Identify which cell holds the provided text, then report its (x, y) central coordinate. 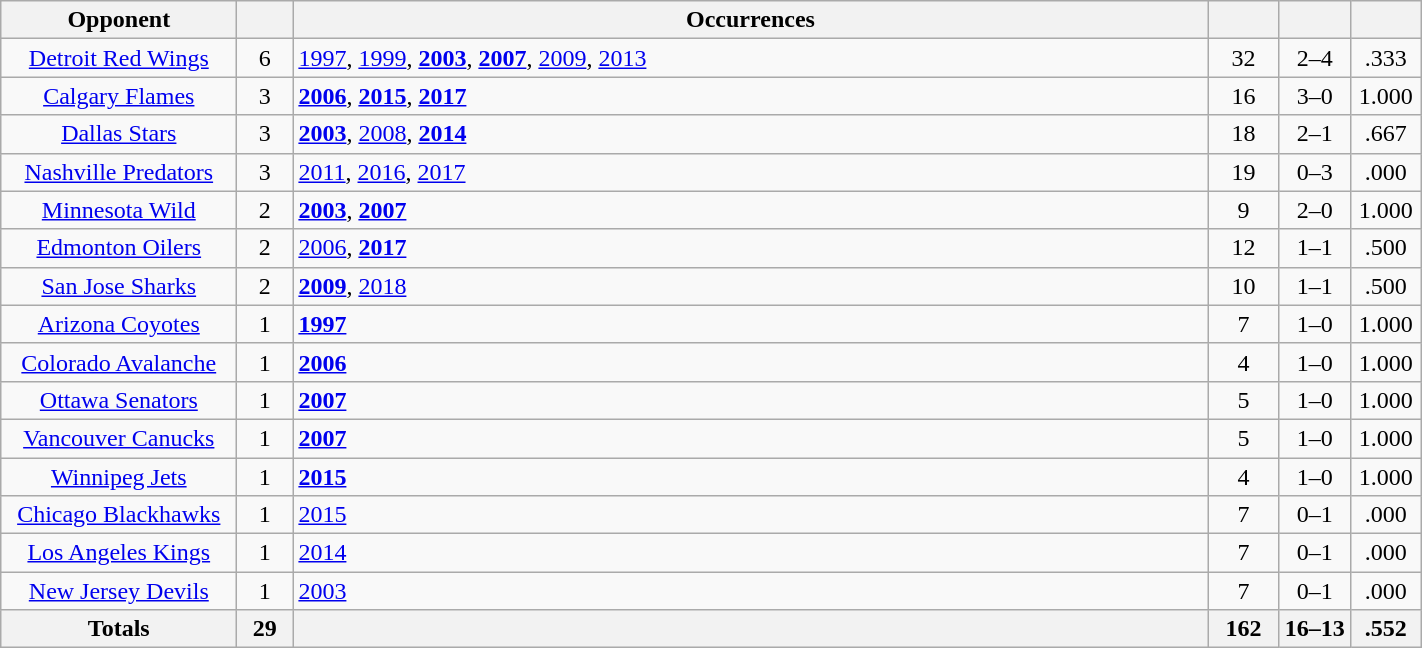
2006 (750, 362)
10 (1244, 286)
32 (1244, 58)
.552 (1386, 629)
9 (1244, 210)
Detroit Red Wings (119, 58)
16 (1244, 96)
Colorado Avalanche (119, 362)
Dallas Stars (119, 134)
Winnipeg Jets (119, 477)
Edmonton Oilers (119, 248)
1997 (750, 324)
2014 (750, 553)
San Jose Sharks (119, 286)
2003 (750, 591)
29 (265, 629)
6 (265, 58)
.667 (1386, 134)
Los Angeles Kings (119, 553)
New Jersey Devils (119, 591)
2–4 (1314, 58)
19 (1244, 172)
162 (1244, 629)
Vancouver Canucks (119, 438)
2011, 2016, 2017 (750, 172)
2006, 2017 (750, 248)
Calgary Flames (119, 96)
2–0 (1314, 210)
Opponent (119, 20)
2–1 (1314, 134)
Ottawa Senators (119, 400)
16–13 (1314, 629)
12 (1244, 248)
Occurrences (750, 20)
Nashville Predators (119, 172)
2003, 2008, 2014 (750, 134)
Totals (119, 629)
1997, 1999, 2003, 2007, 2009, 2013 (750, 58)
2003, 2007 (750, 210)
2006, 2015, 2017 (750, 96)
0–3 (1314, 172)
.333 (1386, 58)
2009, 2018 (750, 286)
Minnesota Wild (119, 210)
18 (1244, 134)
3–0 (1314, 96)
Chicago Blackhawks (119, 515)
Arizona Coyotes (119, 324)
